Capture the cell that displays the provided text and extract its [x, y] central coordinate. 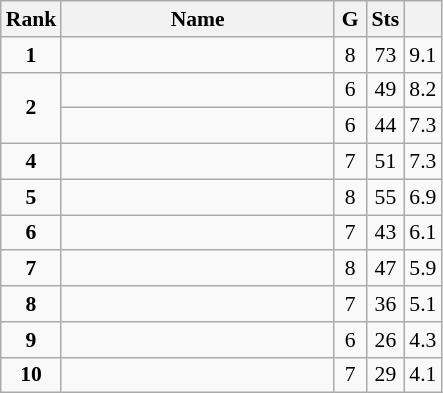
73 [386, 55]
49 [386, 90]
47 [386, 269]
4.3 [422, 340]
26 [386, 340]
4 [32, 162]
36 [386, 304]
Sts [386, 19]
5 [32, 197]
2 [32, 108]
G [350, 19]
44 [386, 126]
6.1 [422, 233]
9 [32, 340]
55 [386, 197]
43 [386, 233]
Rank [32, 19]
29 [386, 375]
8.2 [422, 90]
6.9 [422, 197]
4.1 [422, 375]
Name [198, 19]
1 [32, 55]
5.9 [422, 269]
10 [32, 375]
9.1 [422, 55]
5.1 [422, 304]
51 [386, 162]
